Search for the cell housing the specified text and yield its [x, y] center coordinate. 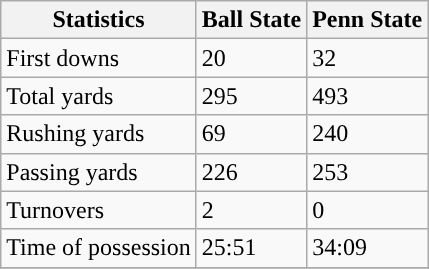
493 [368, 96]
2 [251, 210]
0 [368, 210]
240 [368, 134]
Penn State [368, 20]
20 [251, 58]
295 [251, 96]
25:51 [251, 248]
69 [251, 134]
32 [368, 58]
First downs [99, 58]
Turnovers [99, 210]
253 [368, 172]
226 [251, 172]
Time of possession [99, 248]
Ball State [251, 20]
Passing yards [99, 172]
Statistics [99, 20]
Rushing yards [99, 134]
Total yards [99, 96]
34:09 [368, 248]
